Scan for the cell matching the given text and deliver its (X, Y) coordinate at center. 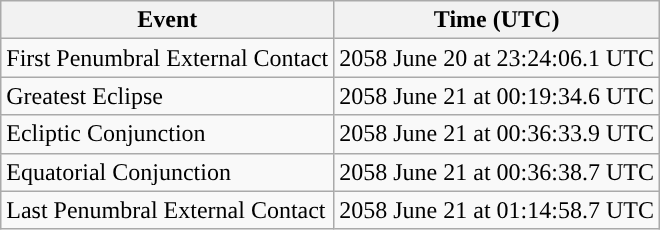
2058 June 21 at 00:36:33.9 UTC (497, 134)
2058 June 21 at 00:19:34.6 UTC (497, 96)
2058 June 21 at 01:14:58.7 UTC (497, 210)
Time (UTC) (497, 20)
2058 June 20 at 23:24:06.1 UTC (497, 58)
Equatorial Conjunction (168, 172)
Last Penumbral External Contact (168, 210)
Greatest Eclipse (168, 96)
First Penumbral External Contact (168, 58)
Ecliptic Conjunction (168, 134)
Event (168, 20)
2058 June 21 at 00:36:38.7 UTC (497, 172)
